For the text-containing cell, return its midpoint in [x, y] coordinate format. 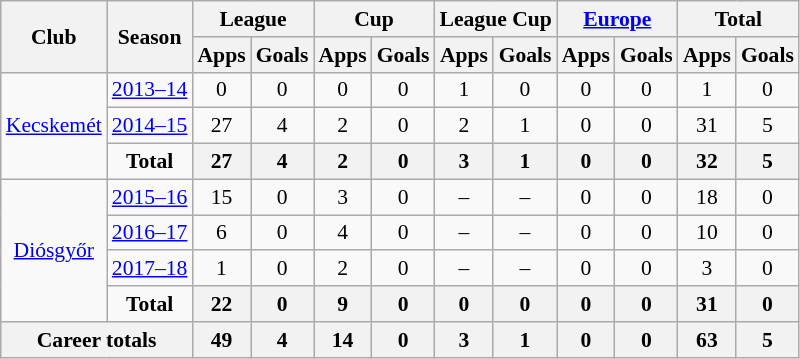
League [252, 19]
2017–18 [150, 269]
Career totals [97, 340]
18 [707, 197]
15 [221, 197]
2014–15 [150, 126]
Kecskemét [54, 126]
Diósgyőr [54, 250]
League Cup [496, 19]
32 [707, 162]
2015–16 [150, 197]
Season [150, 36]
9 [343, 304]
2013–14 [150, 90]
49 [221, 340]
63 [707, 340]
Club [54, 36]
Europe [618, 19]
2016–17 [150, 233]
14 [343, 340]
10 [707, 233]
6 [221, 233]
Cup [374, 19]
22 [221, 304]
